Determine the (x, y) coordinate at the center of the cell enclosing the given text.  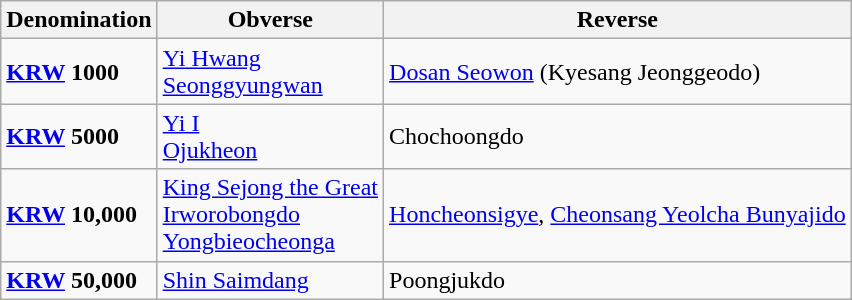
KRW 10,000 (79, 215)
Reverse (618, 20)
Chochoongdo (618, 136)
Poongjukdo (618, 280)
KRW 5000 (79, 136)
KRW 50,000 (79, 280)
Shin Saimdang (270, 280)
KRW 1000 (79, 72)
Yi I Ojukheon (270, 136)
Obverse (270, 20)
Dosan Seowon (Kyesang Jeonggeodo) (618, 72)
King Sejong the Great Irworobongdo Yongbieocheonga (270, 215)
Honcheonsigye, Cheonsang Yeolcha Bunyajido (618, 215)
Yi Hwang Seonggyungwan (270, 72)
Denomination (79, 20)
